From the cell containing the given text, extract its center point as [x, y] coordinate. 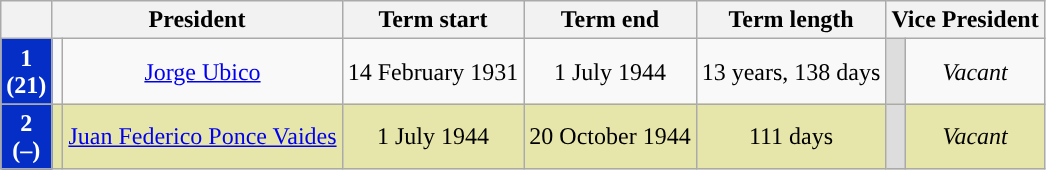
President [197, 20]
Juan Federico Ponce Vaides [202, 136]
20 October 1944 [610, 136]
Term end [610, 20]
Term length [791, 20]
111 days [791, 136]
13 years, 138 days [791, 72]
Vice President [965, 20]
14 February 1931 [433, 72]
Jorge Ubico [202, 72]
Term start [433, 20]
1(21) [26, 72]
2(–) [26, 136]
